Locate the cell with the specified text and output its (x, y) center coordinate. 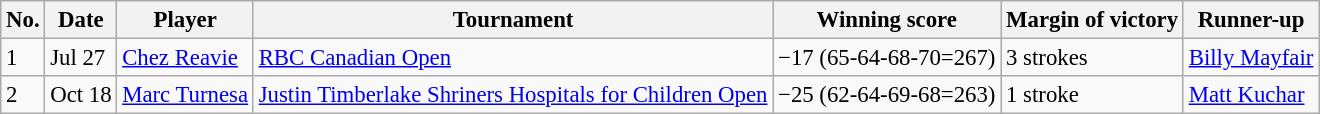
1 (23, 58)
Oct 18 (81, 95)
Date (81, 20)
Matt Kuchar (1250, 95)
Marc Turnesa (186, 95)
−25 (62-64-69-68=263) (887, 95)
3 strokes (1092, 58)
Winning score (887, 20)
Chez Reavie (186, 58)
Tournament (512, 20)
Runner-up (1250, 20)
Billy Mayfair (1250, 58)
1 stroke (1092, 95)
−17 (65-64-68-70=267) (887, 58)
Margin of victory (1092, 20)
No. (23, 20)
2 (23, 95)
Justin Timberlake Shriners Hospitals for Children Open (512, 95)
Player (186, 20)
RBC Canadian Open (512, 58)
Jul 27 (81, 58)
